Search for the cell housing the specified text and yield its [x, y] center coordinate. 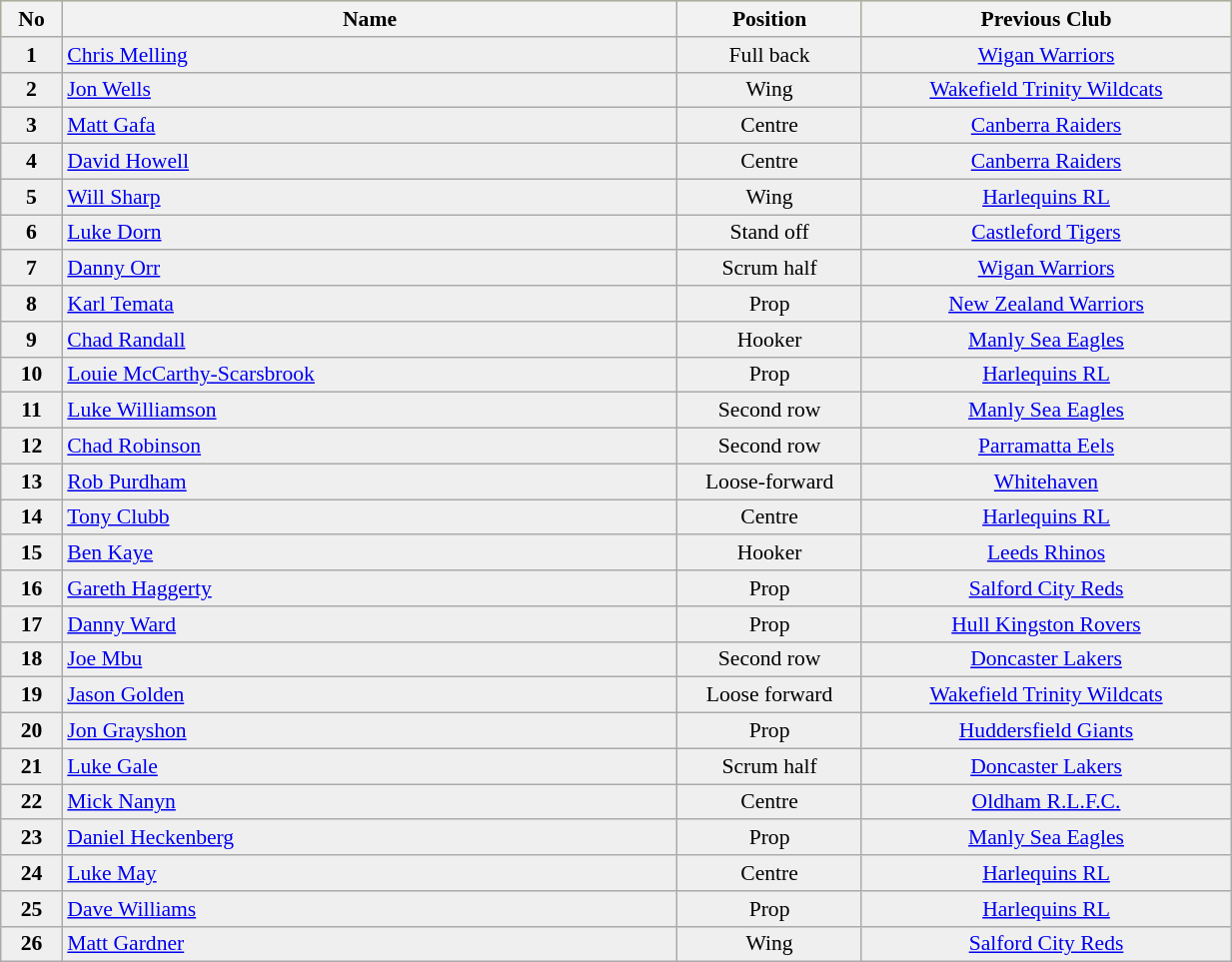
David Howell [370, 162]
13 [32, 481]
23 [32, 838]
24 [32, 873]
Luke May [370, 873]
Stand off [769, 233]
16 [32, 588]
Chad Robinson [370, 447]
Joe Mbu [370, 659]
26 [32, 944]
15 [32, 553]
17 [32, 624]
Oldham R.L.F.C. [1045, 802]
Daniel Heckenberg [370, 838]
Name [370, 19]
Previous Club [1045, 19]
3 [32, 126]
Luke Gale [370, 766]
No [32, 19]
5 [32, 197]
Ben Kaye [370, 553]
Tony Clubb [370, 517]
8 [32, 304]
Hull Kingston Rovers [1045, 624]
Whitehaven [1045, 481]
7 [32, 269]
Leeds Rhinos [1045, 553]
Position [769, 19]
11 [32, 411]
Loose-forward [769, 481]
6 [32, 233]
2 [32, 90]
Rob Purdham [370, 481]
20 [32, 731]
18 [32, 659]
1 [32, 55]
9 [32, 340]
New Zealand Warriors [1045, 304]
Jason Golden [370, 695]
22 [32, 802]
Louie McCarthy-Scarsbrook [370, 375]
Chad Randall [370, 340]
Danny Orr [370, 269]
Dave Williams [370, 909]
14 [32, 517]
21 [32, 766]
Danny Ward [370, 624]
4 [32, 162]
Full back [769, 55]
Mick Nanyn [370, 802]
25 [32, 909]
Karl Temata [370, 304]
Matt Gardner [370, 944]
Gareth Haggerty [370, 588]
Huddersfield Giants [1045, 731]
Jon Grayshon [370, 731]
Luke Dorn [370, 233]
Matt Gafa [370, 126]
Chris Melling [370, 55]
Will Sharp [370, 197]
Jon Wells [370, 90]
Parramatta Eels [1045, 447]
Luke Williamson [370, 411]
Loose forward [769, 695]
10 [32, 375]
Castleford Tigers [1045, 233]
12 [32, 447]
19 [32, 695]
